Capture the cell that displays the provided text and extract its [x, y] central coordinate. 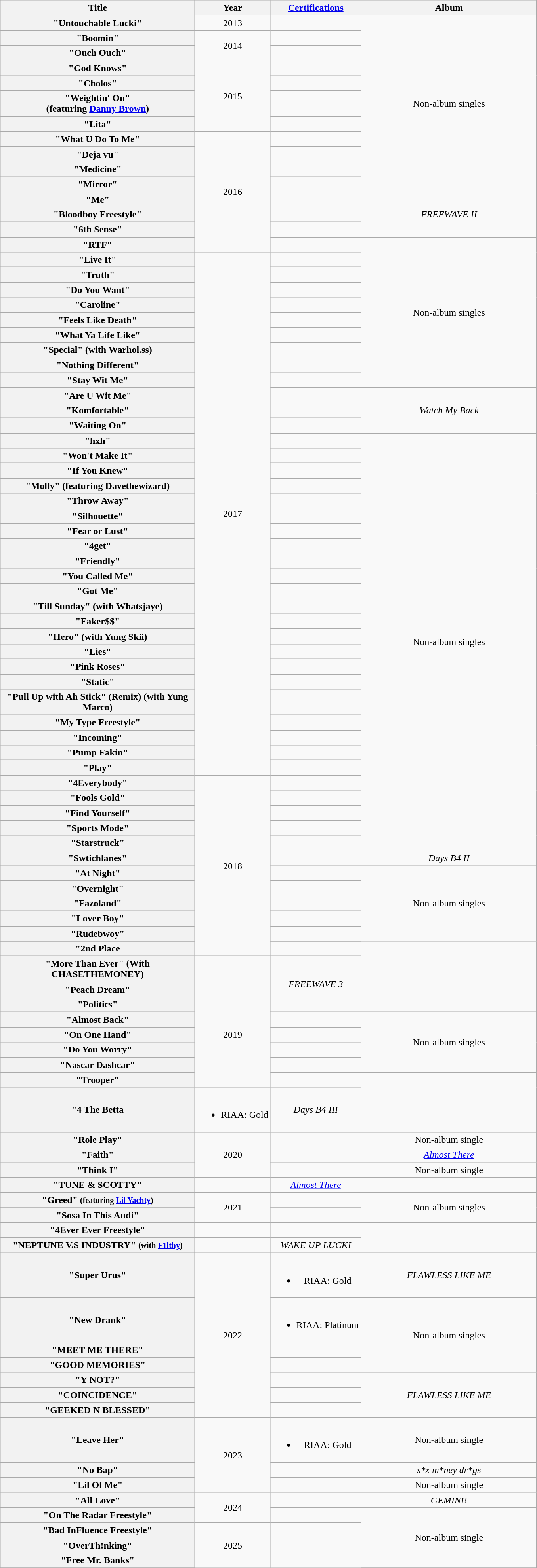
Album [449, 8]
"Sosa In This Audi" [97, 1215]
GEMINI! [449, 1500]
"Feels Like Death" [97, 320]
"God Knows" [97, 68]
"GOOD MEMORIES" [97, 1365]
2025 [233, 1545]
"6th Sense" [97, 230]
"Think I" [97, 1170]
"Almost Back" [97, 1020]
"TUNE & SCOTTY" [97, 1185]
Days B4 III [315, 1109]
"Boomin" [97, 38]
2017 [233, 514]
"Are U Wit Me" [97, 395]
"Silhouette" [97, 516]
"At Night" [97, 873]
"Free Mr. Banks" [97, 1560]
"Special" (with Warhol.ss) [97, 350]
"New Drank" [97, 1320]
"Fazoland" [97, 903]
"Rudebwoy" [97, 933]
"Waiting On" [97, 425]
"On The Radar Freestyle" [97, 1515]
"All Love" [97, 1500]
"2nd Place [97, 949]
"Y NOT?" [97, 1380]
"Ouch Ouch" [97, 53]
"Deja vu" [97, 154]
"Greed" (featuring Lil Yachty) [97, 1200]
"Hero" (with Yung Skii) [97, 636]
"Sports Mode" [97, 828]
"Lover Boy" [97, 918]
"If You Knew" [97, 471]
2022 [233, 1335]
"No Bap" [97, 1470]
2018 [233, 866]
"hxh" [97, 441]
RIAA: Platinum [315, 1320]
"4get" [97, 546]
"Starstruck" [97, 843]
"Fear or Lust" [97, 531]
"Leave Her" [97, 1440]
"Untouchable Lucki" [97, 23]
"Truth" [97, 275]
"Throw Away" [97, 501]
"Nascar Dashcar" [97, 1065]
Year [233, 8]
Title [97, 8]
"RTF" [97, 245]
"What Ya Life Like" [97, 335]
"Won't Make It" [97, 456]
"Pink Roses" [97, 666]
Certifications [315, 8]
"Peach Dream" [97, 990]
"Super Urus" [97, 1275]
"Pump Fakin" [97, 753]
"Me" [97, 199]
"Live It" [97, 260]
"Nothing Different" [97, 365]
"Swtichlanes" [97, 858]
2023 [233, 1455]
"What U Do To Me" [97, 139]
"Mirror" [97, 184]
2024 [233, 1507]
"Medicine" [97, 169]
2020 [233, 1155]
WAKE UP LUCKI [315, 1245]
"MEET ME THERE" [97, 1350]
"Faker$$" [97, 621]
2021 [233, 1207]
"Friendly" [97, 561]
Days B4 II [449, 858]
"Trooper" [97, 1080]
"4Everybody" [97, 783]
"More Than Ever" (With CHASETHEMONEY) [97, 969]
"Faith" [97, 1155]
2015 [233, 96]
2016 [233, 192]
"Bloodboy Freestyle" [97, 215]
"Role Play" [97, 1140]
"Find Yourself" [97, 813]
"Lies" [97, 651]
"Till Sunday" (with Whatsjaye) [97, 606]
"Overnight" [97, 888]
"Politics" [97, 1005]
"Fools Gold" [97, 798]
"Do You Want" [97, 290]
"On One Hand" [97, 1035]
"OverTh!nking" [97, 1545]
"Static" [97, 681]
"Stay Wit Me" [97, 380]
"NEPTUNE V.S INDUSTRY" (with F1lthy) [97, 1245]
"Molly" (featuring Davethewizard) [97, 486]
"Bad InFluence Freestyle" [97, 1530]
2013 [233, 23]
"Pull Up with Ah Stick" (Remix) (with Yung Marco) [97, 702]
"My Type Freestyle" [97, 723]
"Incoming" [97, 738]
s*x m*ney dr*gs [449, 1470]
"You Called Me" [97, 576]
"GEEKED N BLESSED" [97, 1410]
Watch My Back [449, 410]
FREEWAVE II [449, 214]
2019 [233, 1035]
"Lil Ol Me" [97, 1485]
"Play" [97, 768]
"Cholos" [97, 83]
"Do You Worry" [97, 1050]
"Caroline" [97, 305]
"Lita" [97, 124]
"Komfortable" [97, 410]
"4Ever Ever Freestyle" [97, 1230]
FREEWAVE 3 [315, 984]
"Weightin' On" (featuring Danny Brown) [97, 104]
2014 [233, 46]
"4 The Betta [97, 1109]
"COINCIDENCE" [97, 1395]
"Got Me" [97, 591]
